Determine the [X, Y] coordinate at the center of the cell enclosing the given text.  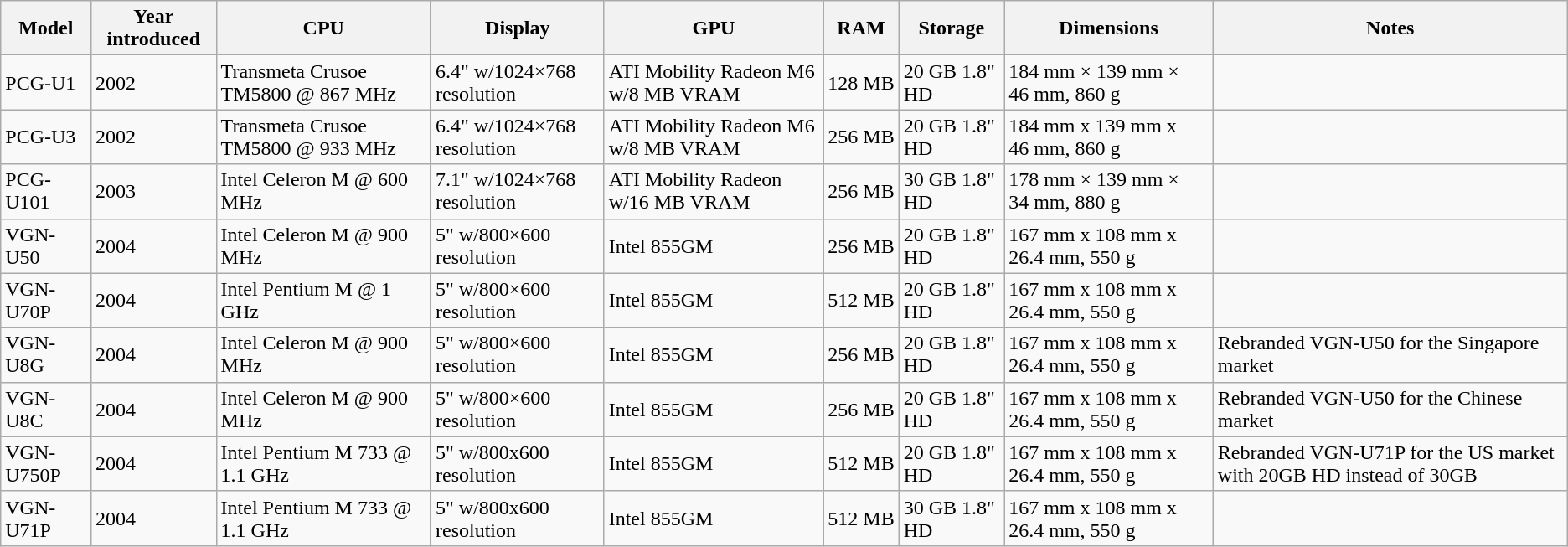
PCG-U3 [46, 137]
184 mm × 139 mm × 46 mm, 860 g [1109, 82]
Rebranded VGN-U71P for the US market with 20GB HD instead of 30GB [1390, 464]
Rebranded VGN-U50 for the Chinese market [1390, 409]
VGN-U8G [46, 355]
Transmeta Crusoe TM5800 @ 933 MHz [323, 137]
GPU [714, 28]
Year introduced [154, 28]
VGN-U70P [46, 300]
Display [518, 28]
VGN-U8C [46, 409]
RAM [861, 28]
Storage [952, 28]
184 mm x 139 mm x 46 mm, 860 g [1109, 137]
Notes [1390, 28]
VGN-U750P [46, 464]
VGN-U71P [46, 518]
Intel Pentium M @ 1 GHz [323, 300]
PCG-U101 [46, 191]
ATI Mobility Radeon w/16 MB VRAM [714, 191]
PCG-U1 [46, 82]
2003 [154, 191]
CPU [323, 28]
Dimensions [1109, 28]
Transmeta Crusoe TM5800 @ 867 MHz [323, 82]
VGN-U50 [46, 246]
Model [46, 28]
7.1" w/1024×768 resolution [518, 191]
178 mm × 139 mm × 34 mm, 880 g [1109, 191]
128 MB [861, 82]
Intel Celeron M @ 600 MHz [323, 191]
Rebranded VGN-U50 for the Singapore market [1390, 355]
